Search for the cell housing the specified text and yield its (X, Y) center coordinate. 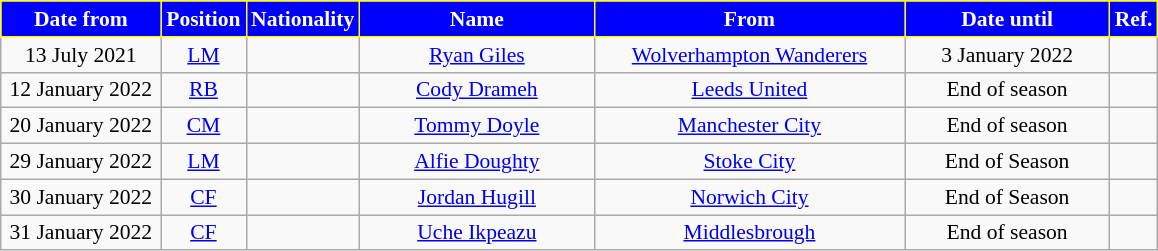
Stoke City (749, 162)
Date from (81, 19)
Alfie Doughty (476, 162)
Name (476, 19)
CM (204, 126)
From (749, 19)
Norwich City (749, 197)
Ref. (1134, 19)
Cody Drameh (476, 90)
Middlesbrough (749, 233)
29 January 2022 (81, 162)
Wolverhampton Wanderers (749, 55)
30 January 2022 (81, 197)
Tommy Doyle (476, 126)
Date until (1008, 19)
3 January 2022 (1008, 55)
Ryan Giles (476, 55)
Position (204, 19)
Leeds United (749, 90)
RB (204, 90)
20 January 2022 (81, 126)
31 January 2022 (81, 233)
Jordan Hugill (476, 197)
Nationality (302, 19)
Uche Ikpeazu (476, 233)
12 January 2022 (81, 90)
Manchester City (749, 126)
13 July 2021 (81, 55)
